Pinpoint the cell where the given text exists, returning its [x, y] midpoint coordinate. 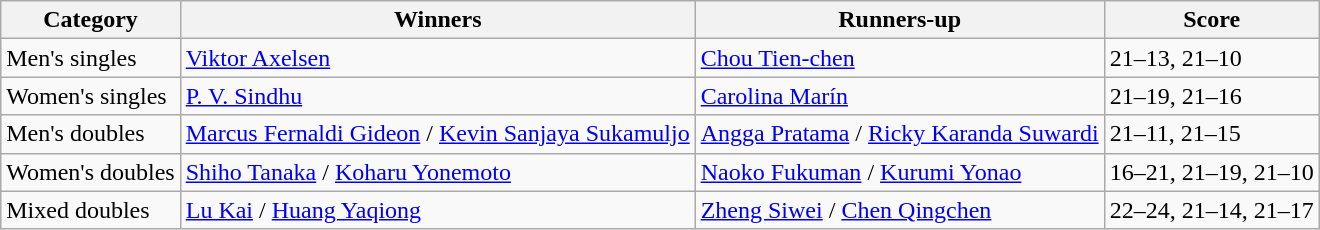
Score [1212, 20]
22–24, 21–14, 21–17 [1212, 210]
Lu Kai / Huang Yaqiong [438, 210]
Men's doubles [90, 134]
Women's doubles [90, 172]
Viktor Axelsen [438, 58]
Angga Pratama / Ricky Karanda Suwardi [900, 134]
Mixed doubles [90, 210]
Zheng Siwei / Chen Qingchen [900, 210]
21–11, 21–15 [1212, 134]
Winners [438, 20]
16–21, 21–19, 21–10 [1212, 172]
21–13, 21–10 [1212, 58]
Men's singles [90, 58]
Category [90, 20]
21–19, 21–16 [1212, 96]
Women's singles [90, 96]
Shiho Tanaka / Koharu Yonemoto [438, 172]
P. V. Sindhu [438, 96]
Carolina Marín [900, 96]
Naoko Fukuman / Kurumi Yonao [900, 172]
Marcus Fernaldi Gideon / Kevin Sanjaya Sukamuljo [438, 134]
Chou Tien-chen [900, 58]
Runners-up [900, 20]
